Search for the cell housing the specified text and yield its (x, y) center coordinate. 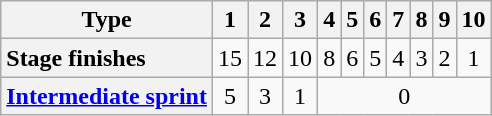
Type (107, 20)
7 (398, 20)
0 (404, 96)
12 (266, 58)
9 (444, 20)
Stage finishes (107, 58)
15 (230, 58)
Intermediate sprint (107, 96)
